Find where the given text appears and provide that cell's center as (x, y) coordinate. 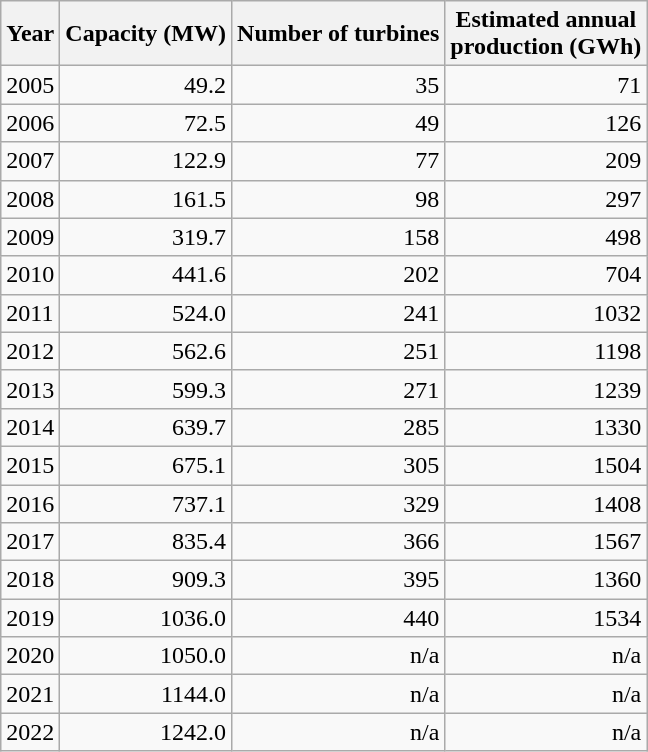
2015 (30, 465)
2016 (30, 503)
2020 (30, 656)
71 (546, 85)
675.1 (146, 465)
737.1 (146, 503)
1504 (546, 465)
1242.0 (146, 732)
Year (30, 34)
2006 (30, 123)
440 (338, 618)
1360 (546, 580)
1036.0 (146, 618)
599.3 (146, 389)
202 (338, 275)
2021 (30, 694)
2017 (30, 542)
77 (338, 161)
1198 (546, 351)
441.6 (146, 275)
1330 (546, 427)
562.6 (146, 351)
98 (338, 199)
639.7 (146, 427)
2005 (30, 85)
297 (546, 199)
35 (338, 85)
161.5 (146, 199)
2011 (30, 313)
Estimated annualproduction (GWh) (546, 34)
1408 (546, 503)
2012 (30, 351)
Capacity (MW) (146, 34)
2009 (30, 237)
1239 (546, 389)
2019 (30, 618)
498 (546, 237)
395 (338, 580)
251 (338, 351)
1144.0 (146, 694)
319.7 (146, 237)
1567 (546, 542)
2013 (30, 389)
271 (338, 389)
126 (546, 123)
1032 (546, 313)
909.3 (146, 580)
1050.0 (146, 656)
285 (338, 427)
1534 (546, 618)
835.4 (146, 542)
2010 (30, 275)
2022 (30, 732)
122.9 (146, 161)
49 (338, 123)
2014 (30, 427)
2007 (30, 161)
49.2 (146, 85)
Number of turbines (338, 34)
329 (338, 503)
72.5 (146, 123)
2008 (30, 199)
209 (546, 161)
305 (338, 465)
704 (546, 275)
524.0 (146, 313)
158 (338, 237)
241 (338, 313)
366 (338, 542)
2018 (30, 580)
